Identify which cell holds the provided text, then report its (x, y) central coordinate. 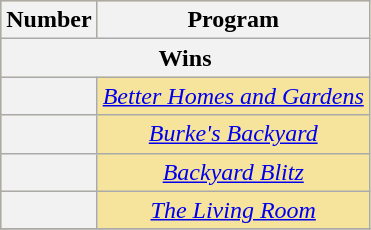
Better Homes and Gardens (233, 96)
Backyard Blitz (233, 172)
The Living Room (233, 210)
Number (49, 20)
Program (233, 20)
Wins (186, 58)
Burke's Backyard (233, 134)
